Return the (X, Y) coordinate for the center point of the cell that contains the specified text.  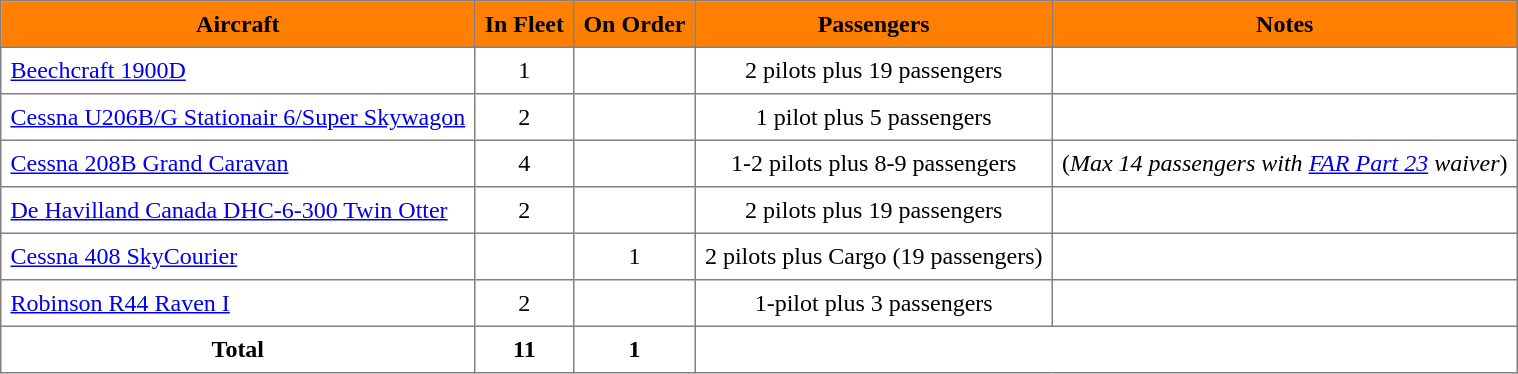
1-2 pilots plus 8-9 passengers (874, 163)
1-pilot plus 3 passengers (874, 303)
Cessna 408 SkyCourier (238, 256)
Robinson R44 Raven I (238, 303)
On Order (635, 24)
Cessna U206B/G Stationair 6/Super Skywagon (238, 117)
11 (524, 349)
Passengers (874, 24)
De Havilland Canada DHC-6-300 Twin Otter (238, 210)
Total (238, 349)
4 (524, 163)
(Max 14 passengers with FAR Part 23 waiver) (1284, 163)
Cessna 208B Grand Caravan (238, 163)
In Fleet (524, 24)
2 pilots plus Cargo (19 passengers) (874, 256)
Beechcraft 1900D (238, 70)
1 pilot plus 5 passengers (874, 117)
Aircraft (238, 24)
Notes (1284, 24)
